Scan for the cell matching the given text and deliver its (x, y) coordinate at center. 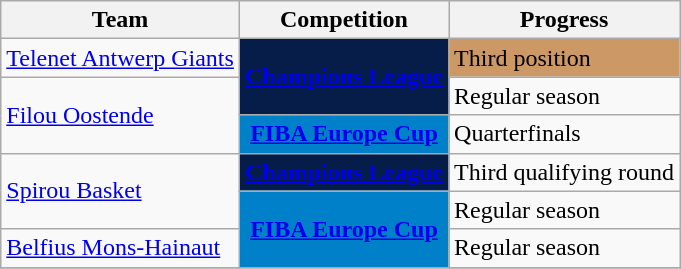
Quarterfinals (564, 134)
Belfius Mons-Hainaut (120, 248)
Spirou Basket (120, 191)
Competition (344, 20)
Third qualifying round (564, 172)
Team (120, 20)
Filou Oostende (120, 115)
Progress (564, 20)
Third position (564, 58)
Telenet Antwerp Giants (120, 58)
